Determine the [X, Y] coordinate at the center of the cell enclosing the given text.  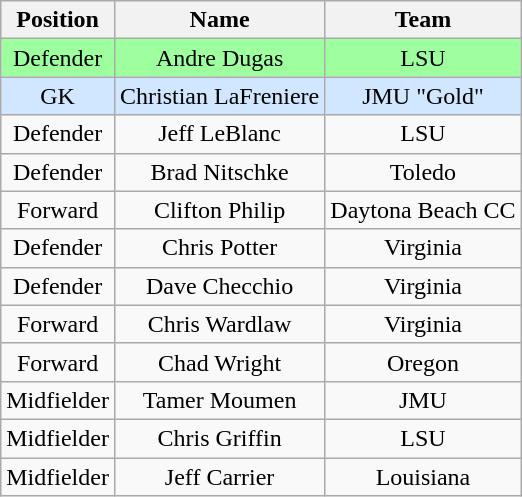
Team [423, 20]
Position [58, 20]
Chris Wardlaw [219, 324]
Daytona Beach CC [423, 210]
Chad Wright [219, 362]
Chris Potter [219, 248]
Clifton Philip [219, 210]
GK [58, 96]
JMU [423, 400]
Chris Griffin [219, 438]
Jeff LeBlanc [219, 134]
Oregon [423, 362]
Christian LaFreniere [219, 96]
Tamer Moumen [219, 400]
Dave Checchio [219, 286]
Brad Nitschke [219, 172]
Louisiana [423, 477]
Name [219, 20]
JMU "Gold" [423, 96]
Toledo [423, 172]
Andre Dugas [219, 58]
Jeff Carrier [219, 477]
